Detect which cell encompasses the target text, then output its [X, Y] center coordinate. 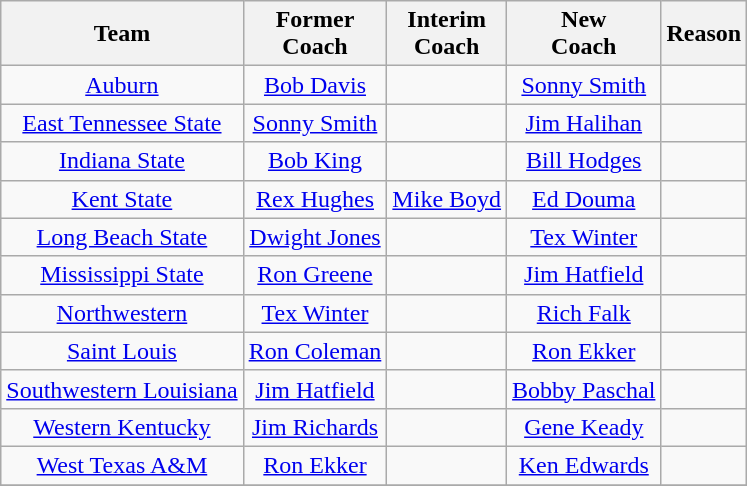
Mississippi State [122, 275]
Auburn [122, 85]
Gene Keady [584, 427]
East Tennessee State [122, 123]
Mike Boyd [447, 199]
NewCoach [584, 34]
Jim Halihan [584, 123]
Saint Louis [122, 351]
Rex Hughes [315, 199]
Bobby Paschal [584, 389]
Bob King [315, 161]
Team [122, 34]
Long Beach State [122, 237]
Bob Davis [315, 85]
Indiana State [122, 161]
Bill Hodges [584, 161]
FormerCoach [315, 34]
Southwestern Louisiana [122, 389]
Ron Coleman [315, 351]
Kent State [122, 199]
Dwight Jones [315, 237]
Rich Falk [584, 313]
InterimCoach [447, 34]
West Texas A&M [122, 465]
Ken Edwards [584, 465]
Ed Douma [584, 199]
Northwestern [122, 313]
Reason [704, 34]
Ron Greene [315, 275]
Jim Richards [315, 427]
Western Kentucky [122, 427]
